Search for the cell housing the specified text and yield its [X, Y] center coordinate. 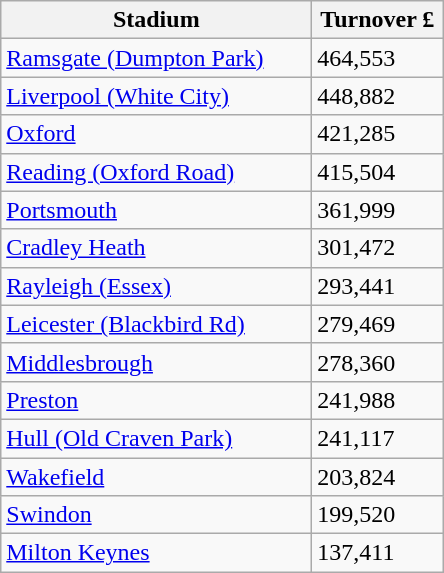
279,469 [378, 324]
293,441 [378, 286]
Wakefield [156, 477]
137,411 [378, 553]
241,117 [378, 438]
241,988 [378, 400]
Cradley Heath [156, 248]
Rayleigh (Essex) [156, 286]
Stadium [156, 20]
278,360 [378, 362]
Liverpool (White City) [156, 96]
Portsmouth [156, 210]
Preston [156, 400]
Oxford [156, 134]
361,999 [378, 210]
301,472 [378, 248]
464,553 [378, 58]
421,285 [378, 134]
Turnover £ [378, 20]
448,882 [378, 96]
199,520 [378, 515]
203,824 [378, 477]
Reading (Oxford Road) [156, 172]
Hull (Old Craven Park) [156, 438]
415,504 [378, 172]
Milton Keynes [156, 553]
Middlesbrough [156, 362]
Swindon [156, 515]
Leicester (Blackbird Rd) [156, 324]
Ramsgate (Dumpton Park) [156, 58]
